Locate the cell with the specified text and output its (X, Y) center coordinate. 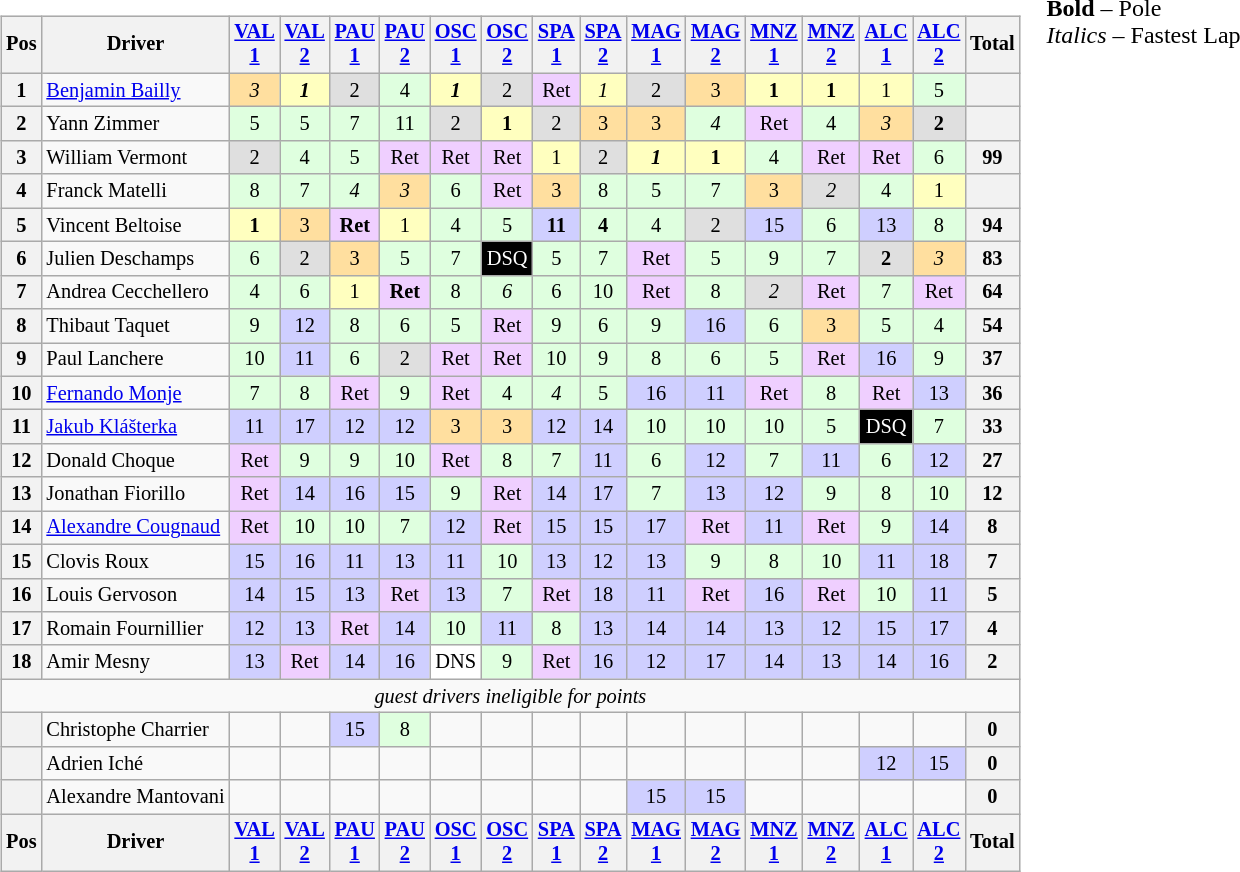
83 (992, 259)
94 (992, 225)
Fernando Monje (135, 393)
36 (992, 393)
Yann Zimmer (135, 124)
Clovis Roux (135, 561)
27 (992, 461)
Donald Choque (135, 461)
Benjamin Bailly (135, 90)
Jonathan Fiorillo (135, 494)
Julien Deschamps (135, 259)
William Vermont (135, 158)
64 (992, 292)
Vincent Beltoise (135, 225)
Romain Fournillier (135, 629)
Paul Lanchere (135, 360)
Franck Matelli (135, 191)
Amir Mesny (135, 662)
33 (992, 427)
99 (992, 158)
Thibaut Taquet (135, 326)
54 (992, 326)
37 (992, 360)
Adrien Iché (135, 763)
DNS (456, 662)
Christophe Charrier (135, 730)
Andrea Cecchellero (135, 292)
guest drivers ineligible for points (510, 696)
Jakub Klášterka (135, 427)
Louis Gervoson (135, 595)
Alexandre Mantovani (135, 797)
Alexandre Cougnaud (135, 528)
